Provide the [X, Y] coordinate of the cell's center where the given text is located.  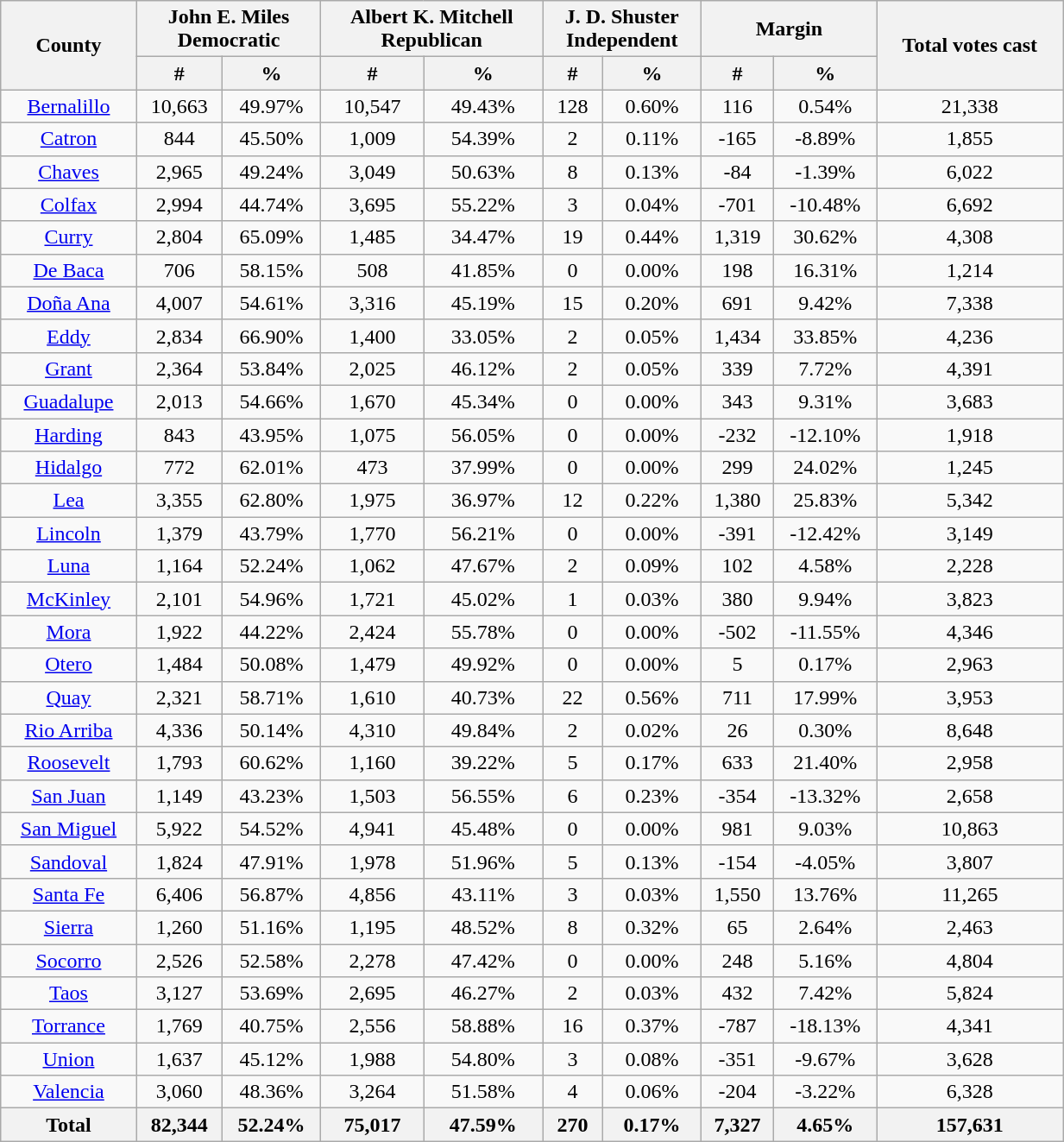
6,022 [970, 172]
11,265 [970, 894]
1,164 [179, 566]
6,406 [179, 894]
10,863 [970, 829]
County [69, 45]
1,379 [179, 533]
3,355 [179, 501]
43.23% [271, 796]
6,692 [970, 205]
Quay [69, 697]
50.14% [271, 730]
157,631 [970, 1125]
45.12% [271, 1059]
Eddy [69, 336]
7,338 [970, 303]
9.42% [825, 303]
2,556 [373, 1026]
-351 [738, 1059]
3,049 [373, 172]
4.65% [825, 1125]
270 [573, 1125]
Total votes cast [970, 45]
4,236 [970, 336]
1,922 [179, 632]
3,264 [373, 1092]
Union [69, 1059]
9.03% [825, 829]
51.58% [483, 1092]
San Miguel [69, 829]
2,958 [970, 763]
2,658 [970, 796]
Colfax [69, 205]
17.99% [825, 697]
55.22% [483, 205]
1,610 [373, 697]
56.87% [271, 894]
45.19% [483, 303]
McKinley [69, 599]
Roosevelt [69, 763]
6 [573, 796]
1,975 [373, 501]
-10.48% [825, 205]
2,804 [179, 237]
1,769 [179, 1026]
3,683 [970, 401]
1,550 [738, 894]
1,670 [373, 401]
0.22% [652, 501]
25.83% [825, 501]
10,663 [179, 106]
1,075 [373, 434]
21.40% [825, 763]
981 [738, 829]
Doña Ana [69, 303]
-165 [738, 139]
-354 [738, 796]
0.06% [652, 1092]
Socorro [69, 961]
33.05% [483, 336]
2,695 [373, 994]
39.22% [483, 763]
380 [738, 599]
3,953 [970, 697]
John E. MilesDemocratic [229, 29]
7.42% [825, 994]
44.74% [271, 205]
Harding [69, 434]
248 [738, 961]
Hidalgo [69, 468]
36.97% [483, 501]
633 [738, 763]
8,648 [970, 730]
4,941 [373, 829]
37.99% [483, 468]
55.78% [483, 632]
1,770 [373, 533]
1,484 [179, 665]
-1.39% [825, 172]
49.43% [483, 106]
2,963 [970, 665]
4,391 [970, 369]
-84 [738, 172]
12 [573, 501]
47.67% [483, 566]
5.16% [825, 961]
102 [738, 566]
691 [738, 303]
13.76% [825, 894]
Bernalillo [69, 106]
1 [573, 599]
3,823 [970, 599]
34.47% [483, 237]
3,127 [179, 994]
3,807 [970, 861]
47.42% [483, 961]
65.09% [271, 237]
43.95% [271, 434]
56.05% [483, 434]
Margin [789, 29]
473 [373, 468]
Mora [69, 632]
432 [738, 994]
508 [373, 270]
40.73% [483, 697]
Torrance [69, 1026]
Curry [69, 237]
45.02% [483, 599]
Santa Fe [69, 894]
1,479 [373, 665]
128 [573, 106]
49.92% [483, 665]
2,526 [179, 961]
47.59% [483, 1125]
1,434 [738, 336]
1,260 [179, 927]
58.15% [271, 270]
9.31% [825, 401]
772 [179, 468]
65 [738, 927]
1,793 [179, 763]
3,628 [970, 1059]
24.02% [825, 468]
16.31% [825, 270]
5,824 [970, 994]
2,463 [970, 927]
3,060 [179, 1092]
4.58% [825, 566]
49.97% [271, 106]
44.22% [271, 632]
-3.22% [825, 1092]
56.55% [483, 796]
22 [573, 697]
Sierra [69, 927]
843 [179, 434]
62.01% [271, 468]
Otero [69, 665]
0.11% [652, 139]
46.27% [483, 994]
2,228 [970, 566]
-8.89% [825, 139]
0.23% [652, 796]
343 [738, 401]
-12.10% [825, 434]
4,310 [373, 730]
0.30% [825, 730]
1,062 [373, 566]
Lincoln [69, 533]
58.71% [271, 697]
1,978 [373, 861]
1,195 [373, 927]
53.69% [271, 994]
0.09% [652, 566]
0.02% [652, 730]
1,319 [738, 237]
58.88% [483, 1026]
1,485 [373, 237]
48.36% [271, 1092]
Chaves [69, 172]
2,834 [179, 336]
Taos [69, 994]
2,101 [179, 599]
2,013 [179, 401]
50.08% [271, 665]
4,007 [179, 303]
45.50% [271, 139]
66.90% [271, 336]
198 [738, 270]
299 [738, 468]
1,380 [738, 501]
7,327 [738, 1125]
Guadalupe [69, 401]
1,637 [179, 1059]
43.11% [483, 894]
2.64% [825, 927]
-701 [738, 205]
1,160 [373, 763]
1,988 [373, 1059]
7.72% [825, 369]
6,328 [970, 1092]
4,336 [179, 730]
1,503 [373, 796]
26 [738, 730]
5,342 [970, 501]
49.24% [271, 172]
45.34% [483, 401]
50.63% [483, 172]
45.48% [483, 829]
46.12% [483, 369]
-13.32% [825, 796]
4 [573, 1092]
0.44% [652, 237]
54.52% [271, 829]
-18.13% [825, 1026]
J. D. ShusterIndependent [622, 29]
2,965 [179, 172]
52.58% [271, 961]
Catron [69, 139]
4,308 [970, 237]
1,245 [970, 468]
54.96% [271, 599]
51.16% [271, 927]
43.79% [271, 533]
Lea [69, 501]
711 [738, 697]
-9.67% [825, 1059]
2,278 [373, 961]
15 [573, 303]
0.32% [652, 927]
116 [738, 106]
0.37% [652, 1026]
0.08% [652, 1059]
54.61% [271, 303]
Rio Arriba [69, 730]
1,824 [179, 861]
30.62% [825, 237]
3,149 [970, 533]
844 [179, 139]
-232 [738, 434]
54.39% [483, 139]
Total [69, 1125]
60.62% [271, 763]
2,321 [179, 697]
54.80% [483, 1059]
339 [738, 369]
1,149 [179, 796]
19 [573, 237]
-787 [738, 1026]
48.52% [483, 927]
3,695 [373, 205]
-12.42% [825, 533]
62.80% [271, 501]
53.84% [271, 369]
0.54% [825, 106]
56.21% [483, 533]
-502 [738, 632]
San Juan [69, 796]
16 [573, 1026]
-154 [738, 861]
41.85% [483, 270]
4,341 [970, 1026]
1,400 [373, 336]
1,214 [970, 270]
Luna [69, 566]
-391 [738, 533]
47.91% [271, 861]
Sandoval [69, 861]
33.85% [825, 336]
54.66% [271, 401]
2,424 [373, 632]
51.96% [483, 861]
-11.55% [825, 632]
21,338 [970, 106]
4,346 [970, 632]
49.84% [483, 730]
De Baca [69, 270]
0.20% [652, 303]
1,009 [373, 139]
1,721 [373, 599]
2,994 [179, 205]
9.94% [825, 599]
82,344 [179, 1125]
0.60% [652, 106]
1,855 [970, 139]
1,918 [970, 434]
Albert K. MitchellRepublican [431, 29]
75,017 [373, 1125]
-4.05% [825, 861]
5,922 [179, 829]
2,364 [179, 369]
706 [179, 270]
Valencia [69, 1092]
-204 [738, 1092]
40.75% [271, 1026]
2,025 [373, 369]
3,316 [373, 303]
Grant [69, 369]
0.56% [652, 697]
0.04% [652, 205]
4,804 [970, 961]
10,547 [373, 106]
4,856 [373, 894]
